Return [X, Y] of the center of cell containing provided text 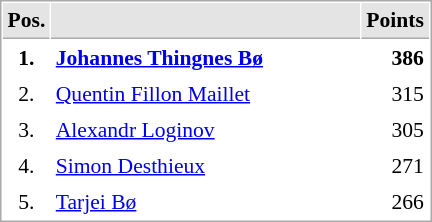
Tarjei Bø [206, 201]
3. [26, 129]
Quentin Fillon Maillet [206, 93]
Points [396, 21]
4. [26, 165]
1. [26, 57]
315 [396, 93]
266 [396, 201]
386 [396, 57]
Johannes Thingnes Bø [206, 57]
2. [26, 93]
271 [396, 165]
Alexandr Loginov [206, 129]
5. [26, 201]
Simon Desthieux [206, 165]
Pos. [26, 21]
305 [396, 129]
